Detect which cell encompasses the target text, then output its [x, y] center coordinate. 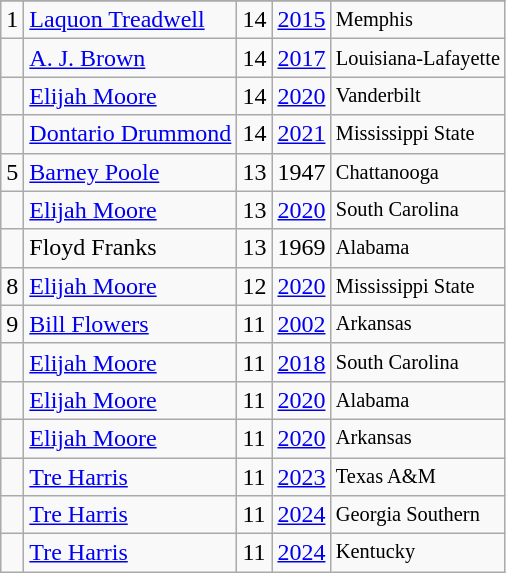
1969 [302, 248]
2002 [302, 324]
Laquon Treadwell [130, 20]
Floyd Franks [130, 248]
9 [12, 324]
2018 [302, 362]
Vanderbilt [418, 96]
2023 [302, 477]
Barney Poole [130, 172]
Memphis [418, 20]
2015 [302, 20]
Dontario Drummond [130, 134]
Chattanooga [418, 172]
1947 [302, 172]
5 [12, 172]
12 [254, 286]
Texas A&M [418, 477]
Louisiana-Lafayette [418, 58]
2017 [302, 58]
Kentucky [418, 553]
2021 [302, 134]
1 [12, 20]
Bill Flowers [130, 324]
8 [12, 286]
Georgia Southern [418, 515]
A. J. Brown [130, 58]
